Determine the [x, y] coordinate at the center of the cell enclosing the given text.  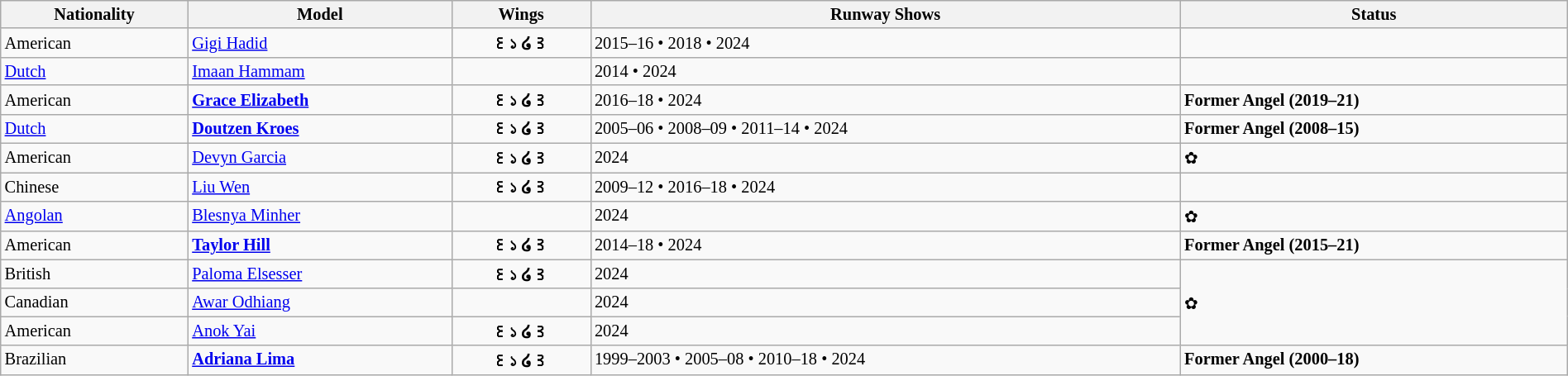
Brazilian [94, 360]
Former Angel (2000–18) [1374, 360]
2015–16 • 2018 • 2024 [885, 43]
Doutzen Kroes [319, 129]
1999–2003 • 2005–08 • 2010–18 • 2024 [885, 360]
Imaan Hammam [319, 71]
Gigi Hadid [319, 43]
2014–18 • 2024 [885, 245]
Awar Odhiang [319, 302]
Taylor Hill [319, 245]
Former Angel (2008–15) [1374, 129]
Former Angel (2015–21) [1374, 245]
Devyn Garcia [319, 157]
Model [319, 14]
Blesnya Minher [319, 215]
Angolan [94, 215]
Paloma Elsesser [319, 274]
Liu Wen [319, 187]
Nationality [94, 14]
British [94, 274]
Status [1374, 14]
2014 • 2024 [885, 71]
Grace Elizabeth [319, 99]
Anok Yai [319, 331]
Wings [521, 14]
Adriana Lima [319, 360]
Canadian [94, 302]
Runway Shows [885, 14]
2005–06 • 2008–09 • 2011–14 • 2024 [885, 129]
2009–12 • 2016–18 • 2024 [885, 187]
Former Angel (2019–21) [1374, 99]
Chinese [94, 187]
2016–18 • 2024 [885, 99]
